From the cell containing the given text, extract its center point as (x, y) coordinate. 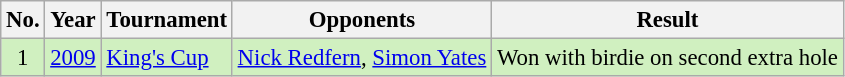
Year (73, 20)
No. (23, 20)
2009 (73, 58)
1 (23, 58)
Opponents (362, 20)
Result (668, 20)
Tournament (166, 20)
Nick Redfern, Simon Yates (362, 58)
King's Cup (166, 58)
Won with birdie on second extra hole (668, 58)
